Provide the [x, y] coordinate of the cell's center where the given text is located.  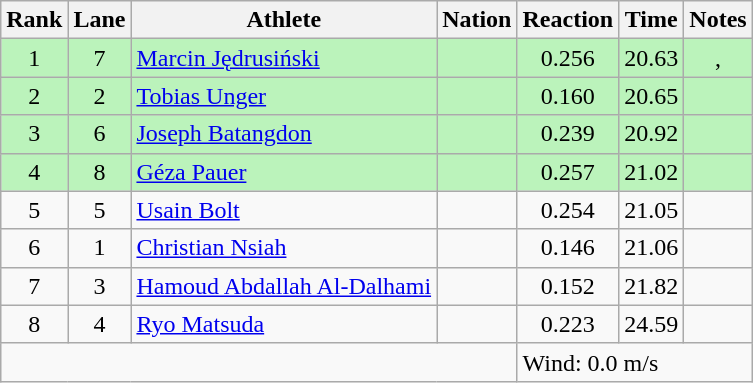
21.06 [652, 248]
21.05 [652, 210]
20.92 [652, 134]
0.146 [568, 248]
0.160 [568, 96]
Rank [34, 20]
Notes [718, 20]
Nation [477, 20]
, [718, 58]
0.152 [568, 286]
Wind: 0.0 m/s [634, 362]
Time [652, 20]
Reaction [568, 20]
Marcin Jędrusiński [284, 58]
Lane [100, 20]
Géza Pauer [284, 172]
Joseph Batangdon [284, 134]
Athlete [284, 20]
0.254 [568, 210]
0.257 [568, 172]
Usain Bolt [284, 210]
24.59 [652, 324]
Tobias Unger [284, 96]
20.65 [652, 96]
Christian Nsiah [284, 248]
20.63 [652, 58]
0.239 [568, 134]
Hamoud Abdallah Al-Dalhami [284, 286]
21.02 [652, 172]
0.256 [568, 58]
Ryo Matsuda [284, 324]
21.82 [652, 286]
0.223 [568, 324]
